From the cell containing the given text, extract its center point as (x, y) coordinate. 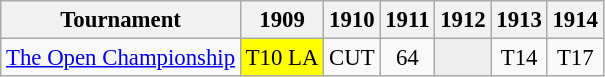
CUT (352, 58)
1910 (352, 20)
1914 (575, 20)
1913 (519, 20)
The Open Championship (121, 58)
1912 (463, 20)
64 (408, 58)
T10 LA (282, 58)
Tournament (121, 20)
1911 (408, 20)
1909 (282, 20)
T14 (519, 58)
T17 (575, 58)
